Extract the [X, Y] coordinate from the center of the cell holding the provided text.  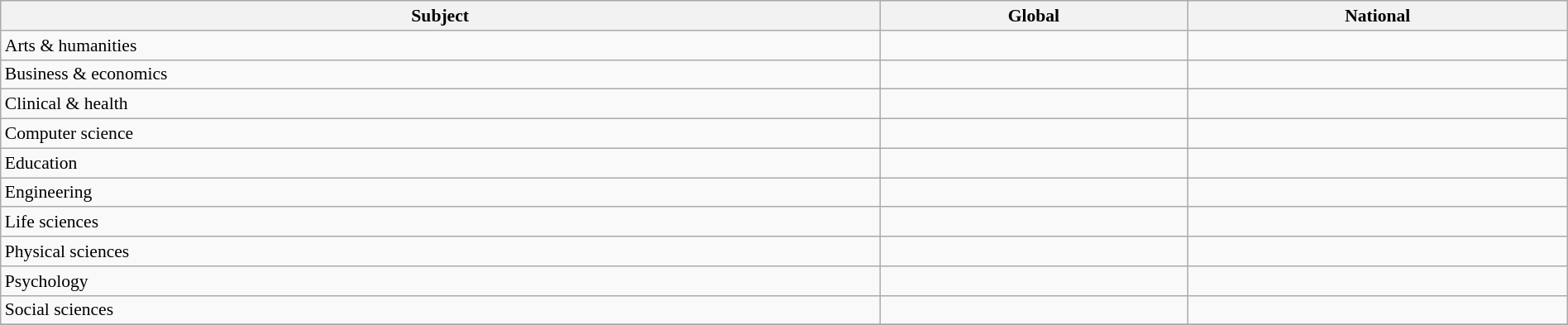
Business & economics [440, 74]
Arts & humanities [440, 45]
National [1378, 16]
Physical sciences [440, 251]
Clinical & health [440, 104]
Education [440, 163]
Global [1034, 16]
Life sciences [440, 222]
Engineering [440, 193]
Psychology [440, 281]
Social sciences [440, 310]
Computer science [440, 134]
Subject [440, 16]
